Return (X, Y) of the center of cell containing provided text 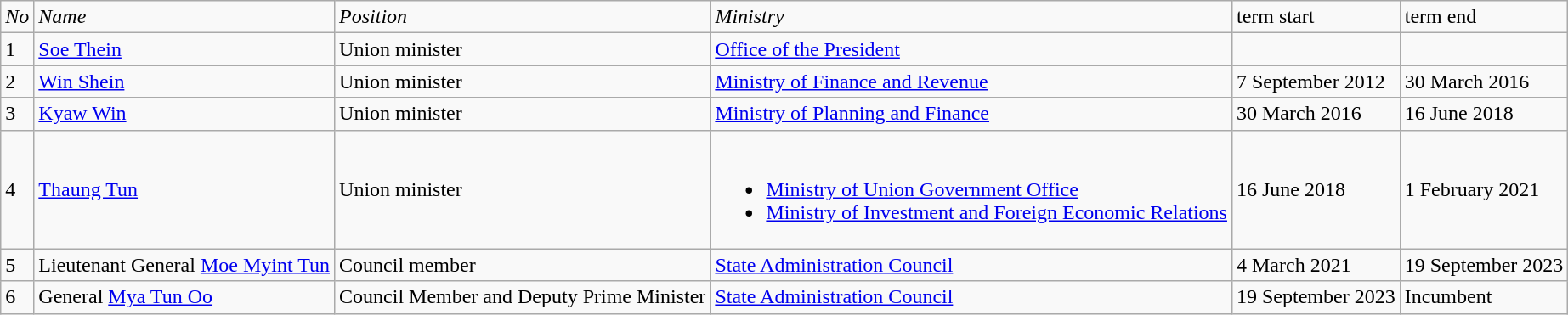
Name (184, 17)
Office of the President (971, 49)
term start (1316, 17)
Ministry of Planning and Finance (971, 114)
Incumbent (1484, 297)
Council member (523, 265)
Ministry of Union Government OfficeMinistry of Investment and Foreign Economic Relations (971, 189)
Kyaw Win (184, 114)
Soe Thein (184, 49)
7 September 2012 (1316, 82)
4 (17, 189)
Thaung Tun (184, 189)
No (17, 17)
term end (1484, 17)
2 (17, 82)
Position (523, 17)
Council Member and Deputy Prime Minister (523, 297)
Ministry (971, 17)
Ministry of Finance and Revenue (971, 82)
4 March 2021 (1316, 265)
5 (17, 265)
1 February 2021 (1484, 189)
Win Shein (184, 82)
3 (17, 114)
General Mya Tun Oo (184, 297)
6 (17, 297)
1 (17, 49)
Lieutenant General Moe Myint Tun (184, 265)
